Locate the cell with the specified text and output its (X, Y) center coordinate. 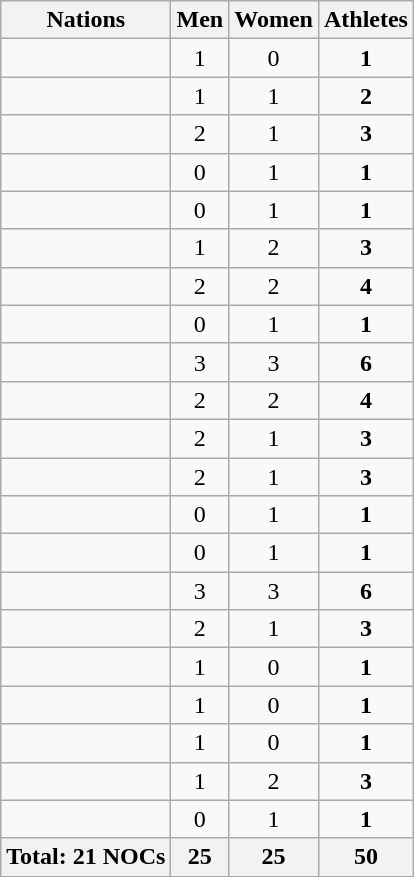
Women (274, 20)
50 (366, 857)
Total: 21 NOCs (86, 857)
Athletes (366, 20)
Nations (86, 20)
Men (200, 20)
